Return the (X, Y) coordinate for the center point of the cell that contains the specified text.  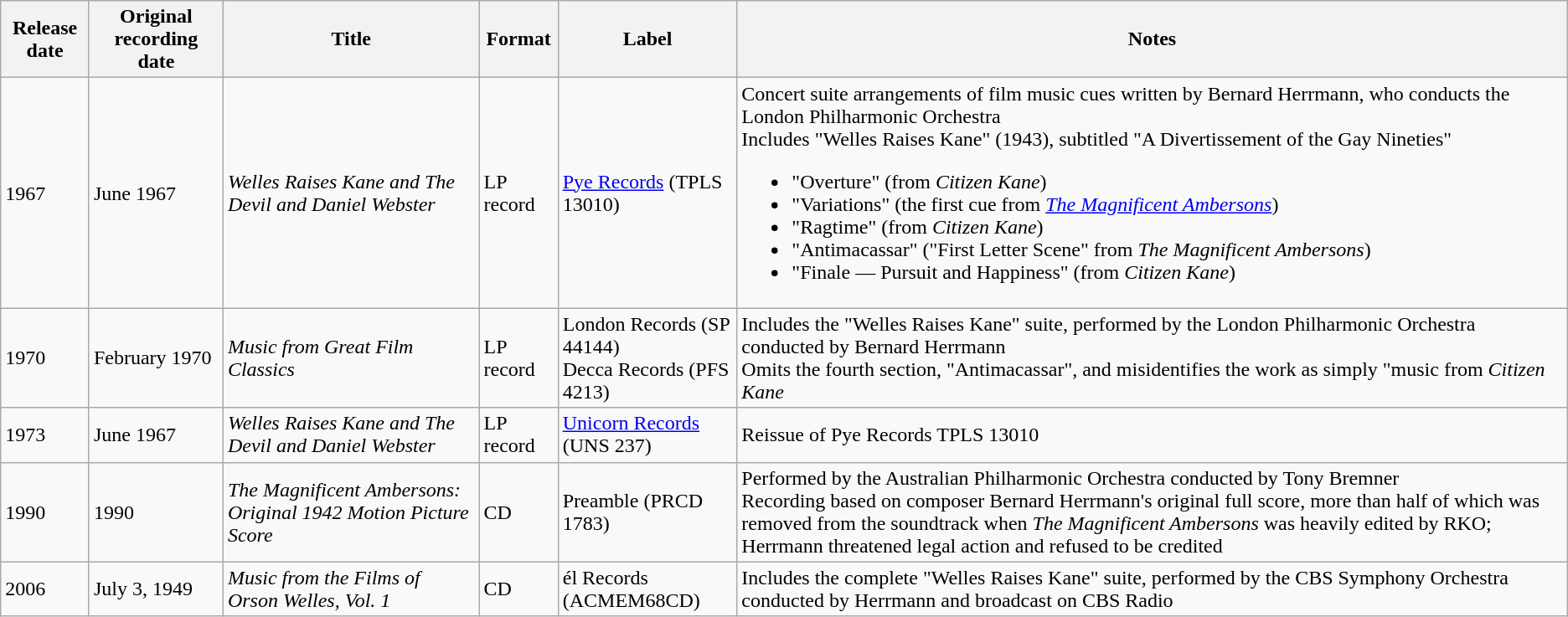
1967 (45, 193)
Reissue of Pye Records TPLS 13010 (1153, 435)
Music from Great Film Classics (351, 358)
2006 (45, 589)
Format (518, 39)
Unicorn Records (UNS 237) (647, 435)
Title (351, 39)
Preamble (PRCD 1783) (647, 512)
Pye Records (TPLS 13010) (647, 193)
Music from the Films of Orson Welles, Vol. 1 (351, 589)
él Records (ACMEM68CD) (647, 589)
February 1970 (156, 358)
1970 (45, 358)
Label (647, 39)
London Records (SP 44144)Decca Records (PFS 4213) (647, 358)
July 3, 1949 (156, 589)
The Magnificent Ambersons: Original 1942 Motion Picture Score (351, 512)
Notes (1153, 39)
Release date (45, 39)
Includes the complete "Welles Raises Kane" suite, performed by the CBS Symphony Orchestra conducted by Herrmann and broadcast on CBS Radio (1153, 589)
1973 (45, 435)
Original recording date (156, 39)
